Find where the given text appears and provide that cell's center as (X, Y) coordinate. 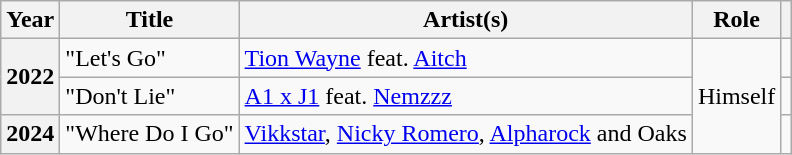
"Don't Lie" (150, 96)
Year (30, 20)
2024 (30, 134)
Artist(s) (466, 20)
2022 (30, 77)
Role (736, 20)
Vikkstar, Nicky Romero, Alpharock and Oaks (466, 134)
"Where Do I Go" (150, 134)
Himself (736, 96)
Title (150, 20)
"Let's Go" (150, 58)
A1 x J1 feat. Nemzzz (466, 96)
Tion Wayne feat. Aitch (466, 58)
